Pinpoint the cell where the given text exists, returning its [x, y] midpoint coordinate. 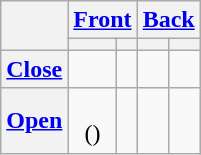
Close [34, 69]
() [92, 120]
Open [34, 120]
Back [168, 20]
Front [102, 20]
